Determine the (X, Y) coordinate at the center of the cell enclosing the given text.  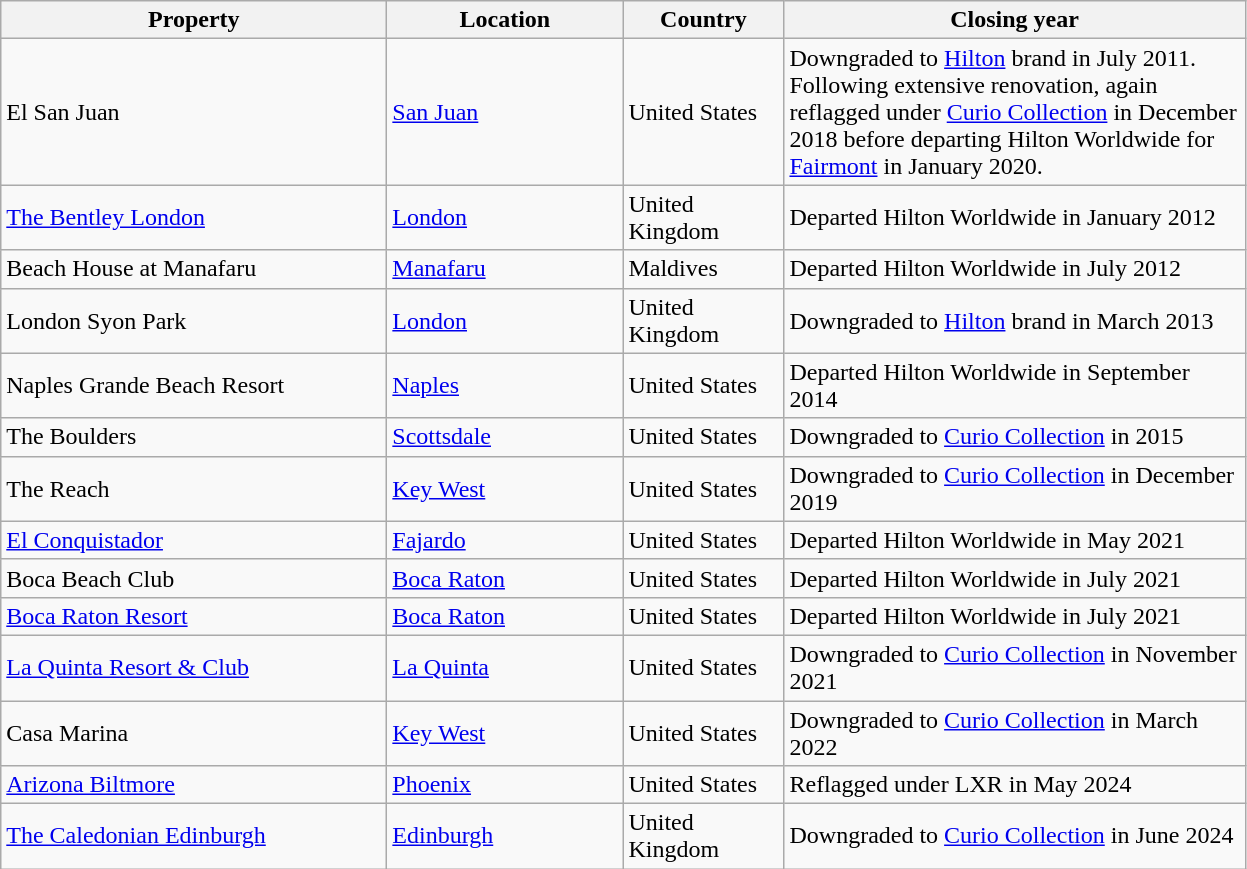
The Boulders (194, 437)
Edinburgh (505, 836)
Arizona Biltmore (194, 785)
Fajardo (505, 540)
Scottsdale (505, 437)
San Juan (505, 112)
Departed Hilton Worldwide in January 2012 (1014, 218)
Manafaru (505, 269)
Closing year (1014, 20)
Departed Hilton Worldwide in May 2021 (1014, 540)
Boca Raton Resort (194, 616)
Country (704, 20)
Boca Beach Club (194, 578)
Departed Hilton Worldwide in July 2012 (1014, 269)
Beach House at Manafaru (194, 269)
The Reach (194, 488)
Downgraded to Curio Collection in June 2024 (1014, 836)
El San Juan (194, 112)
The Bentley London (194, 218)
Downgraded to Curio Collection in March 2022 (1014, 732)
Naples (505, 386)
La Quinta (505, 668)
Downgraded to Curio Collection in December 2019 (1014, 488)
Maldives (704, 269)
El Conquistador (194, 540)
Downgraded to Curio Collection in 2015 (1014, 437)
London Syon Park (194, 320)
Downgraded to Hilton brand in March 2013 (1014, 320)
Casa Marina (194, 732)
Naples Grande Beach Resort (194, 386)
Location (505, 20)
Downgraded to Curio Collection in November 2021 (1014, 668)
Departed Hilton Worldwide in September 2014 (1014, 386)
La Quinta Resort & Club (194, 668)
Phoenix (505, 785)
The Caledonian Edinburgh (194, 836)
Reflagged under LXR in May 2024 (1014, 785)
Property (194, 20)
